Find where the given text appears and provide that cell's center as (X, Y) coordinate. 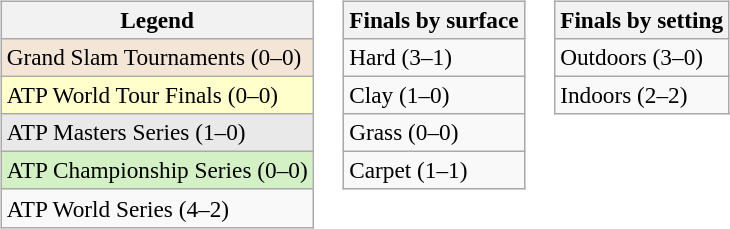
Hard (3–1) (434, 57)
ATP World Series (4–2) (157, 208)
Outdoors (3–0) (642, 57)
Grand Slam Tournaments (0–0) (157, 57)
Finals by setting (642, 20)
Finals by surface (434, 20)
Legend (157, 20)
ATP Masters Series (1–0) (157, 133)
Indoors (2–2) (642, 95)
ATP World Tour Finals (0–0) (157, 95)
Carpet (1–1) (434, 171)
Grass (0–0) (434, 133)
ATP Championship Series (0–0) (157, 171)
Clay (1–0) (434, 95)
